Search for the cell housing the specified text and yield its (X, Y) center coordinate. 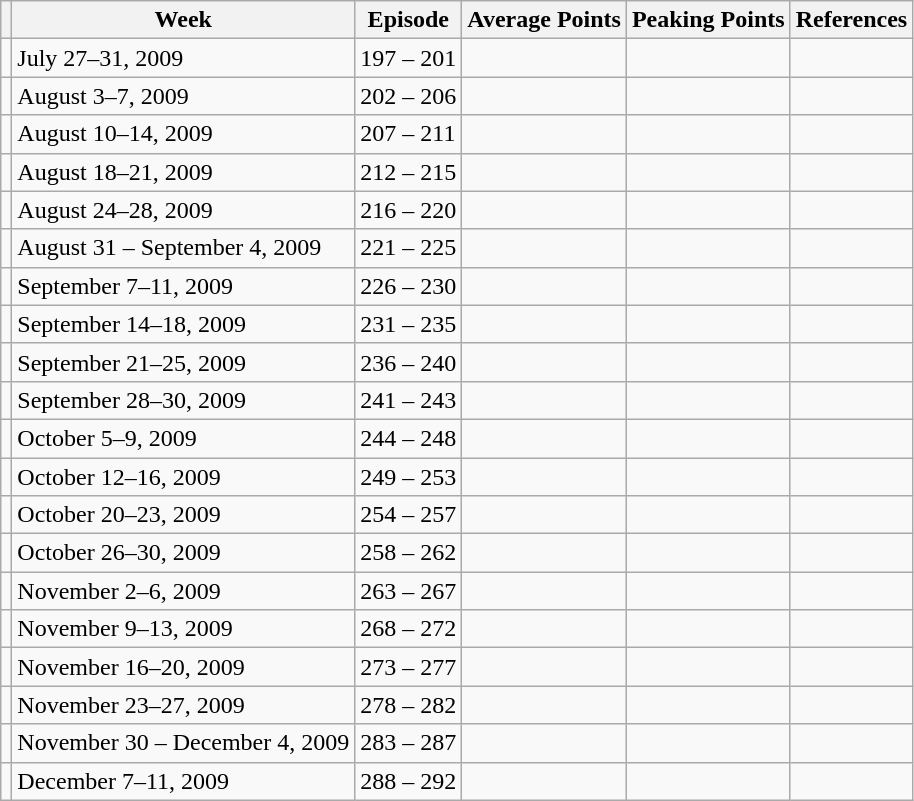
August 24–28, 2009 (184, 210)
249 – 253 (408, 477)
October 20–23, 2009 (184, 515)
September 21–25, 2009 (184, 362)
August 18–21, 2009 (184, 172)
August 3–7, 2009 (184, 96)
216 – 220 (408, 210)
October 26–30, 2009 (184, 553)
November 2–6, 2009 (184, 591)
241 – 243 (408, 400)
258 – 262 (408, 553)
October 12–16, 2009 (184, 477)
November 23–27, 2009 (184, 705)
Average Points (544, 20)
Peaking Points (708, 20)
December 7–11, 2009 (184, 781)
278 – 282 (408, 705)
November 16–20, 2009 (184, 667)
283 – 287 (408, 743)
231 – 235 (408, 324)
221 – 225 (408, 248)
October 5–9, 2009 (184, 438)
September 14–18, 2009 (184, 324)
September 28–30, 2009 (184, 400)
254 – 257 (408, 515)
197 – 201 (408, 58)
November 9–13, 2009 (184, 629)
288 – 292 (408, 781)
268 – 272 (408, 629)
226 – 230 (408, 286)
263 – 267 (408, 591)
273 – 277 (408, 667)
244 – 248 (408, 438)
August 31 – September 4, 2009 (184, 248)
July 27–31, 2009 (184, 58)
202 – 206 (408, 96)
212 – 215 (408, 172)
August 10–14, 2009 (184, 134)
Episode (408, 20)
November 30 – December 4, 2009 (184, 743)
Week (184, 20)
207 – 211 (408, 134)
References (852, 20)
September 7–11, 2009 (184, 286)
236 – 240 (408, 362)
